Return (x, y) of the center of cell containing provided text 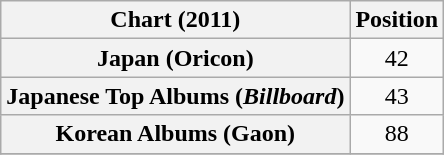
Japanese Top Albums (Billboard) (176, 96)
Japan (Oricon) (176, 58)
Position (397, 20)
Korean Albums (Gaon) (176, 134)
42 (397, 58)
88 (397, 134)
43 (397, 96)
Chart (2011) (176, 20)
